For the text-containing cell, return its midpoint in (x, y) coordinate format. 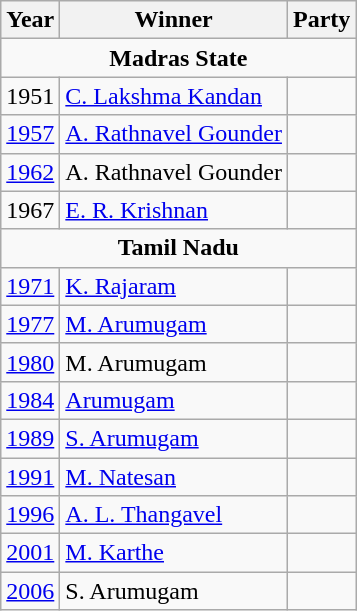
M. Karthe (174, 553)
Arumugam (174, 400)
2006 (30, 591)
1991 (30, 477)
1971 (30, 286)
2001 (30, 553)
1977 (30, 324)
E. R. Krishnan (174, 210)
1996 (30, 515)
M. Natesan (174, 477)
1967 (30, 210)
1962 (30, 172)
K. Rajaram (174, 286)
A. L. Thangavel (174, 515)
1980 (30, 362)
Year (30, 20)
1957 (30, 134)
Party (321, 20)
C. Lakshma Kandan (174, 96)
1984 (30, 400)
1989 (30, 438)
1951 (30, 96)
Madras State (178, 58)
Winner (174, 20)
Tamil Nadu (178, 248)
